Provide the (X, Y) coordinate of the cell's center where the given text is located.  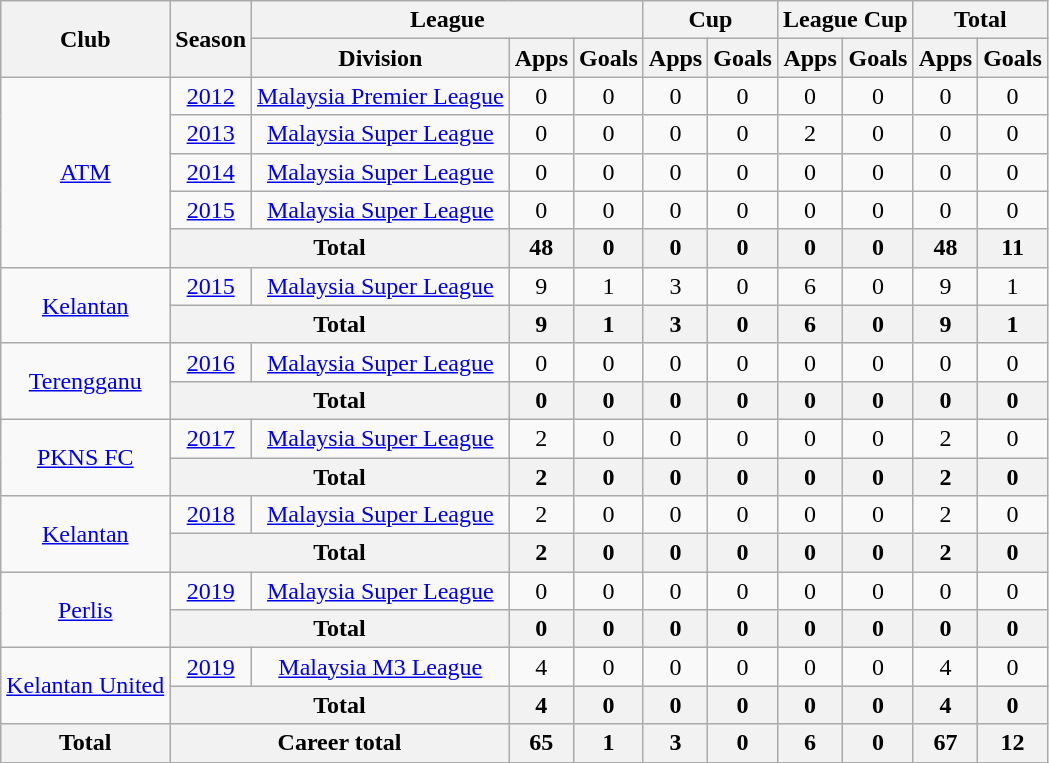
12 (1013, 743)
Perlis (86, 610)
2018 (211, 515)
2014 (211, 172)
Division (381, 58)
2017 (211, 438)
2016 (211, 362)
Terengganu (86, 381)
Malaysia M3 League (381, 667)
Kelantan United (86, 686)
Career total (340, 743)
PKNS FC (86, 457)
65 (541, 743)
11 (1013, 248)
2013 (211, 134)
ATM (86, 172)
Season (211, 39)
League Cup (845, 20)
League (448, 20)
2012 (211, 96)
67 (945, 743)
Cup (710, 20)
Malaysia Premier League (381, 96)
Club (86, 39)
